Determine the [x, y] coordinate at the center of the cell enclosing the given text.  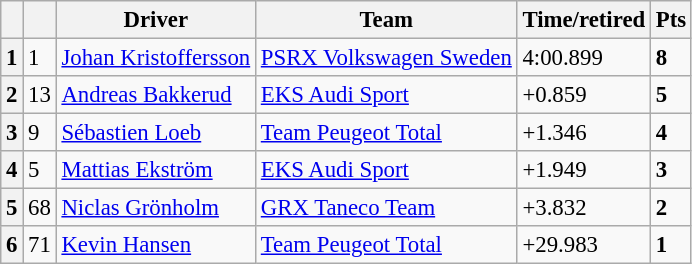
Time/retired [584, 20]
71 [40, 245]
Johan Kristoffersson [156, 58]
4:00.899 [584, 58]
Niclas Grönholm [156, 208]
PSRX Volkswagen Sweden [386, 58]
+0.859 [584, 95]
6 [12, 245]
68 [40, 208]
+29.983 [584, 245]
Pts [670, 20]
+1.949 [584, 170]
Kevin Hansen [156, 245]
GRX Taneco Team [386, 208]
Mattias Ekström [156, 170]
Sébastien Loeb [156, 133]
+1.346 [584, 133]
+3.832 [584, 208]
Driver [156, 20]
8 [670, 58]
9 [40, 133]
13 [40, 95]
Team [386, 20]
Andreas Bakkerud [156, 95]
